Return the (X, Y) coordinate for the center point of the cell that contains the specified text.  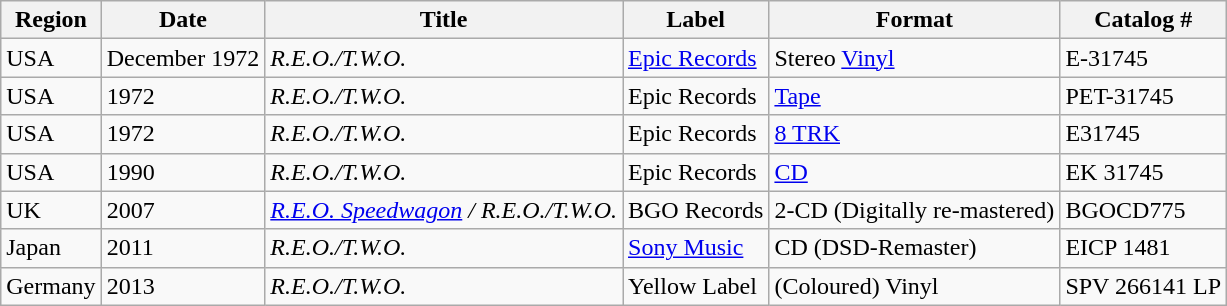
1990 (183, 172)
Catalog # (1144, 20)
2-CD (Digitally re-mastered) (914, 210)
Region (51, 20)
Stereo Vinyl (914, 58)
(Coloured) Vinyl (914, 286)
2007 (183, 210)
R.E.O. Speedwagon / R.E.O./T.W.O. (444, 210)
EK 31745 (1144, 172)
2013 (183, 286)
Title (444, 20)
Tape (914, 96)
December 1972 (183, 58)
E31745 (1144, 134)
Japan (51, 248)
Date (183, 20)
2011 (183, 248)
8 TRK (914, 134)
UK (51, 210)
PET-31745 (1144, 96)
Label (695, 20)
Format (914, 20)
CD (DSD-Remaster) (914, 248)
BGO Records (695, 210)
EICP 1481 (1144, 248)
Sony Music (695, 248)
E-31745 (1144, 58)
Germany (51, 286)
BGOCD775 (1144, 210)
CD (914, 172)
Yellow Label (695, 286)
SPV 266141 LP (1144, 286)
